Determine the [x, y] coordinate at the center of the cell enclosing the given text.  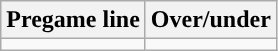
Pregame line [74, 20]
Over/under [210, 20]
